Capture the cell that displays the provided text and extract its (x, y) central coordinate. 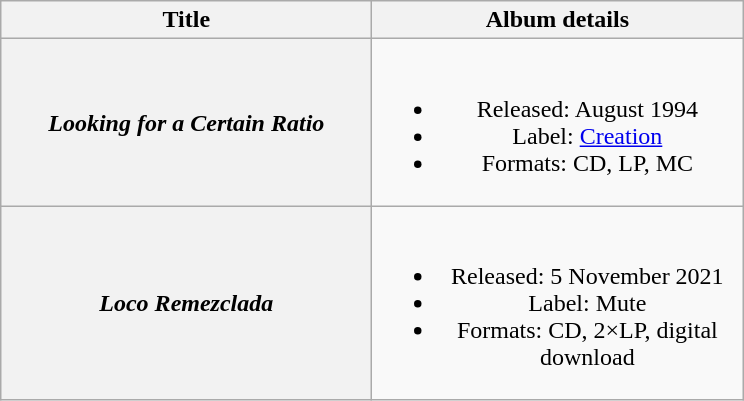
Looking for a Certain Ratio (186, 122)
Title (186, 20)
Released: 5 November 2021Label: MuteFormats: CD, 2×LP, digital download (558, 303)
Released: August 1994Label: CreationFormats: CD, LP, MC (558, 122)
Loco Remezclada (186, 303)
Album details (558, 20)
